Extract the [X, Y] coordinate from the center of the cell holding the provided text.  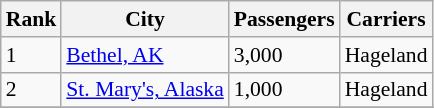
1 [32, 55]
Passengers [284, 19]
3,000 [284, 55]
Carriers [386, 19]
St. Mary's, Alaska [145, 90]
City [145, 19]
Bethel, AK [145, 55]
Rank [32, 19]
1,000 [284, 90]
2 [32, 90]
